Capture the cell that displays the provided text and extract its [X, Y] central coordinate. 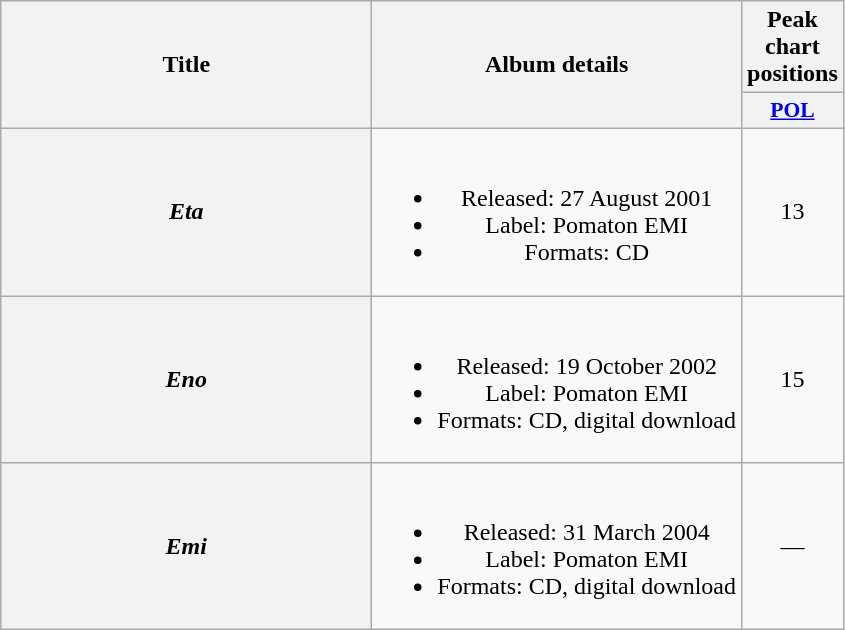
Title [186, 65]
Released: 27 August 2001Label: Pomaton EMIFormats: CD [557, 212]
— [793, 546]
15 [793, 380]
Eta [186, 212]
Emi [186, 546]
Eno [186, 380]
13 [793, 212]
POL [793, 111]
Album details [557, 65]
Peak chart positions [793, 47]
Released: 19 October 2002Label: Pomaton EMIFormats: CD, digital download [557, 380]
Released: 31 March 2004Label: Pomaton EMIFormats: CD, digital download [557, 546]
